Provide the (x, y) coordinate of the cell's center where the given text is located.  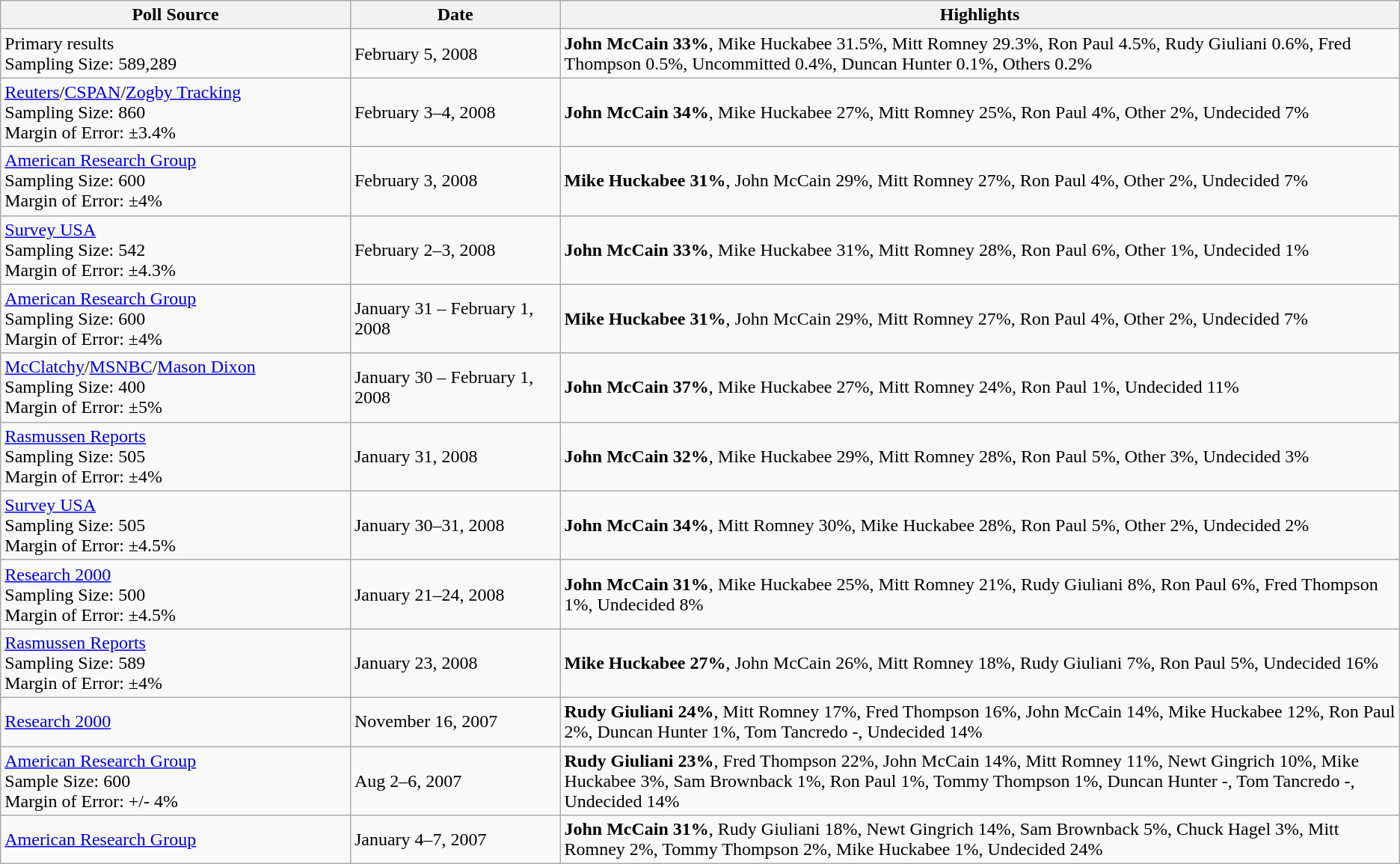
Research 2000Sampling Size: 500 Margin of Error: ±4.5% (176, 594)
John McCain 33%, Mike Huckabee 31%, Mitt Romney 28%, Ron Paul 6%, Other 1%, Undecided 1% (980, 250)
Research 2000 (176, 721)
American Research GroupSample Size: 600Margin of Error: +/- 4% (176, 781)
John McCain 37%, Mike Huckabee 27%, Mitt Romney 24%, Ron Paul 1%, Undecided 11% (980, 387)
January 31 – February 1, 2008 (455, 319)
January 30 – February 1, 2008 (455, 387)
February 5, 2008 (455, 54)
Aug 2–6, 2007 (455, 781)
Highlights (980, 15)
February 3, 2008 (455, 181)
John McCain 31%, Mike Huckabee 25%, Mitt Romney 21%, Rudy Giuliani 8%, Ron Paul 6%, Fred Thompson 1%, Undecided 8% (980, 594)
John McCain 32%, Mike Huckabee 29%, Mitt Romney 28%, Ron Paul 5%, Other 3%, Undecided 3% (980, 456)
November 16, 2007 (455, 721)
Survey USASampling Size: 505 Margin of Error: ±4.5% (176, 525)
Survey USASampling Size: 542 Margin of Error: ±4.3% (176, 250)
Reuters/CSPAN/Zogby TrackingSampling Size: 860 Margin of Error: ±3.4% (176, 112)
American Research Group (176, 839)
Poll Source (176, 15)
January 30–31, 2008 (455, 525)
January 31, 2008 (455, 456)
Rasmussen ReportsSampling Size: 589 Margin of Error: ±4% (176, 663)
John McCain 34%, Mitt Romney 30%, Mike Huckabee 28%, Ron Paul 5%, Other 2%, Undecided 2% (980, 525)
John McCain 34%, Mike Huckabee 27%, Mitt Romney 25%, Ron Paul 4%, Other 2%, Undecided 7% (980, 112)
February 3–4, 2008 (455, 112)
January 4–7, 2007 (455, 839)
February 2–3, 2008 (455, 250)
Primary resultsSampling Size: 589,289 (176, 54)
McClatchy/MSNBC/Mason DixonSampling Size: 400 Margin of Error: ±5% (176, 387)
Rasmussen ReportsSampling Size: 505 Margin of Error: ±4% (176, 456)
January 23, 2008 (455, 663)
Date (455, 15)
January 21–24, 2008 (455, 594)
Mike Huckabee 27%, John McCain 26%, Mitt Romney 18%, Rudy Giuliani 7%, Ron Paul 5%, Undecided 16% (980, 663)
